Search for the cell housing the specified text and yield its (X, Y) center coordinate. 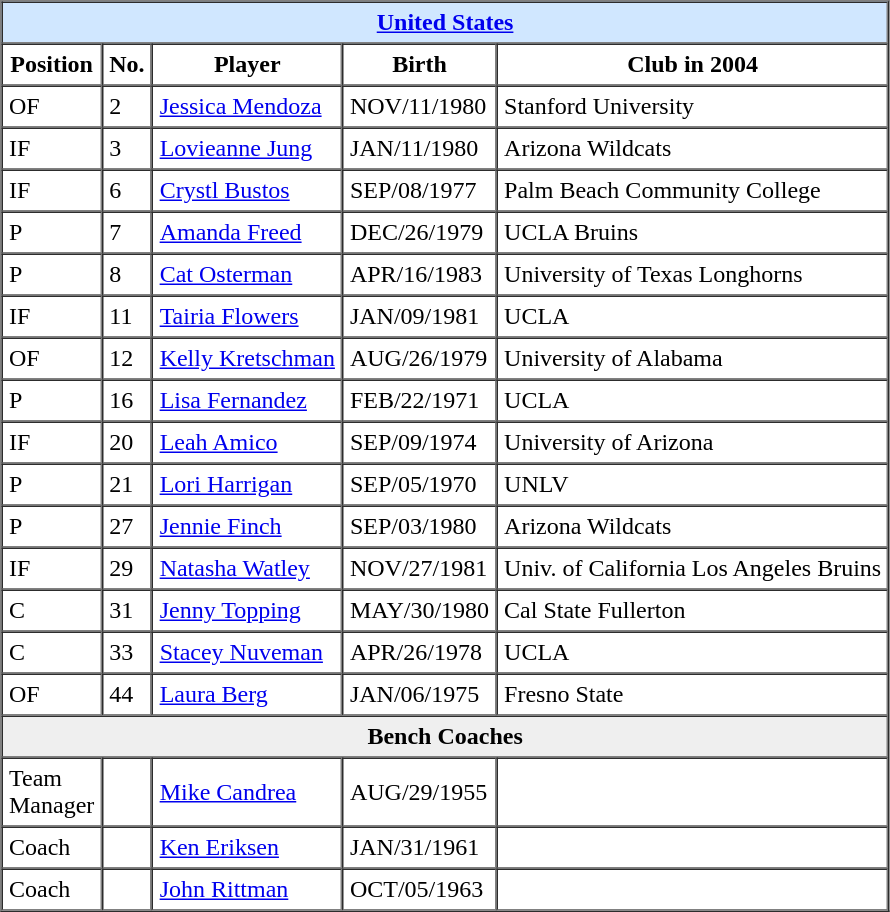
University of Arizona (693, 443)
Jenny Topping (247, 611)
University of Texas Longhorns (693, 275)
20 (127, 443)
Lisa Fernandez (247, 401)
Lovieanne Jung (247, 149)
Team Manager (52, 792)
12 (127, 359)
Leah Amico (247, 443)
11 (127, 317)
JAN/31/1961 (419, 847)
University of Alabama (693, 359)
Birth (419, 65)
SEP/08/1977 (419, 191)
Club in 2004 (693, 65)
Position (52, 65)
Ken Eriksen (247, 847)
Crystl Bustos (247, 191)
27 (127, 527)
Tairia Flowers (247, 317)
Cal State Fullerton (693, 611)
AUG/26/1979 (419, 359)
Jennie Finch (247, 527)
JAN/11/1980 (419, 149)
JAN/09/1981 (419, 317)
3 (127, 149)
8 (127, 275)
33 (127, 653)
Jessica Mendoza (247, 107)
United States (446, 23)
Univ. of California Los Angeles Bruins (693, 569)
44 (127, 695)
JAN/06/1975 (419, 695)
7 (127, 233)
SEP/03/1980 (419, 527)
Natasha Watley (247, 569)
NOV/27/1981 (419, 569)
Cat Osterman (247, 275)
John Rittman (247, 889)
Fresno State (693, 695)
SEP/09/1974 (419, 443)
Player (247, 65)
Kelly Kretschman (247, 359)
APR/16/1983 (419, 275)
SEP/05/1970 (419, 485)
APR/26/1978 (419, 653)
FEB/22/1971 (419, 401)
Laura Berg (247, 695)
2 (127, 107)
Lori Harrigan (247, 485)
AUG/29/1955 (419, 792)
MAY/30/1980 (419, 611)
21 (127, 485)
6 (127, 191)
Stanford University (693, 107)
Stacey Nuveman (247, 653)
OCT/05/1963 (419, 889)
NOV/11/1980 (419, 107)
UNLV (693, 485)
Bench Coaches (446, 737)
DEC/26/1979 (419, 233)
31 (127, 611)
Palm Beach Community College (693, 191)
16 (127, 401)
UCLA Bruins (693, 233)
No. (127, 65)
Amanda Freed (247, 233)
29 (127, 569)
Mike Candrea (247, 792)
